Detect which cell encompasses the target text, then output its (x, y) center coordinate. 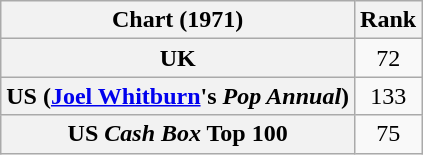
US Cash Box Top 100 (178, 134)
Chart (1971) (178, 20)
UK (178, 58)
Rank (388, 20)
133 (388, 96)
72 (388, 58)
US (Joel Whitburn's Pop Annual) (178, 96)
75 (388, 134)
